Identify which cell holds the provided text, then report its [x, y] central coordinate. 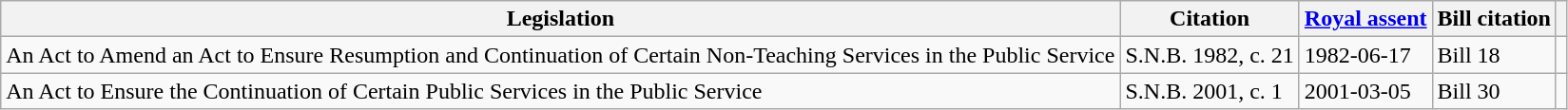
Royal assent [1365, 19]
Citation [1210, 19]
An Act to Ensure the Continuation of Certain Public Services in the Public Service [561, 91]
An Act to Amend an Act to Ensure Resumption and Continuation of Certain Non-Teaching Services in the Public Service [561, 55]
Bill 30 [1494, 91]
S.N.B. 1982, c. 21 [1210, 55]
Legislation [561, 19]
Bill citation [1494, 19]
Bill 18 [1494, 55]
S.N.B. 2001, c. 1 [1210, 91]
1982-06-17 [1365, 55]
2001-03-05 [1365, 91]
